Scan for the cell matching the given text and deliver its [x, y] coordinate at center. 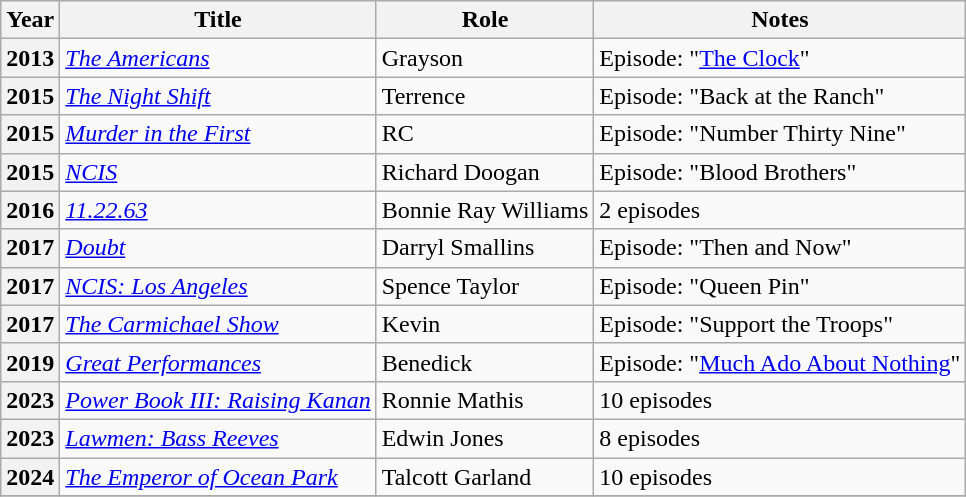
The Carmichael Show [218, 324]
2019 [30, 362]
Episode: "Back at the Ranch" [780, 96]
Talcott Garland [485, 477]
Episode: "Blood Brothers" [780, 172]
Benedick [485, 362]
The Night Shift [218, 96]
2016 [30, 210]
2024 [30, 477]
11.22.63 [218, 210]
Role [485, 20]
2013 [30, 58]
Spence Taylor [485, 286]
Ronnie Mathis [485, 400]
The Emperor of Ocean Park [218, 477]
2 episodes [780, 210]
Episode: "Then and Now" [780, 248]
Lawmen: Bass Reeves [218, 438]
Bonnie Ray Williams [485, 210]
Murder in the First [218, 134]
Episode: "Much Ado About Nothing" [780, 362]
Doubt [218, 248]
Episode: "Queen Pin" [780, 286]
RC [485, 134]
Richard Doogan [485, 172]
Kevin [485, 324]
Episode: "The Clock" [780, 58]
Title [218, 20]
NCIS: Los Angeles [218, 286]
Episode: "Support the Troops" [780, 324]
Darryl Smallins [485, 248]
Grayson [485, 58]
Notes [780, 20]
The Americans [218, 58]
NCIS [218, 172]
Terrence [485, 96]
Power Book III: Raising Kanan [218, 400]
Year [30, 20]
Episode: "Number Thirty Nine" [780, 134]
8 episodes [780, 438]
Edwin Jones [485, 438]
Great Performances [218, 362]
